Pinpoint the cell where the given text exists, returning its (X, Y) midpoint coordinate. 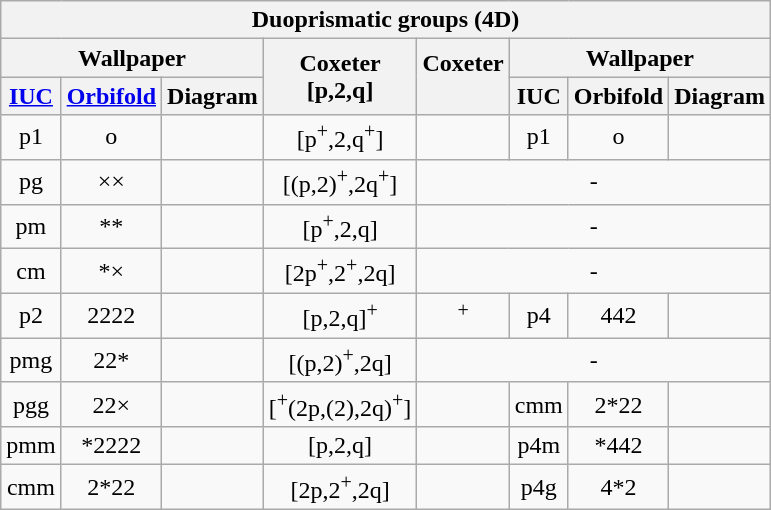
22× (111, 404)
[p,2,q] (340, 446)
*2222 (111, 446)
[(p,2)+,2q] (340, 360)
[(p,2)+,2q+] (340, 182)
** (111, 226)
+ (463, 316)
[p+,2,q] (340, 226)
[2p+,2+,2q] (340, 272)
cm (31, 272)
[p,2,q]+ (340, 316)
Duoprismatic groups (4D) (386, 20)
*× (111, 272)
p4g (538, 488)
p4 (538, 316)
pgg (31, 404)
Coxeter (463, 77)
442 (618, 316)
[2p,2+,2q] (340, 488)
p4m (538, 446)
[+(2p,(2),2q)+] (340, 404)
pmg (31, 360)
2222 (111, 316)
22* (111, 360)
pm (31, 226)
*442 (618, 446)
4*2 (618, 488)
pmm (31, 446)
×× (111, 182)
[p+,2,q+] (340, 138)
Coxeter[p,2,q] (340, 77)
pg (31, 182)
p2 (31, 316)
